Identify which cell holds the provided text, then report its [X, Y] central coordinate. 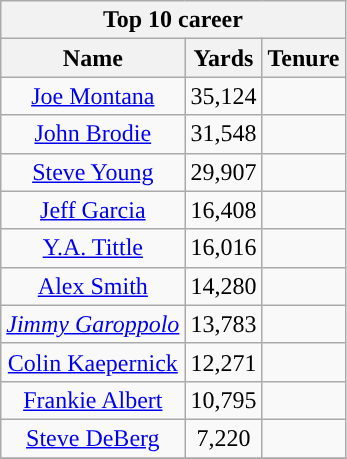
14,280 [224, 286]
31,548 [224, 134]
35,124 [224, 96]
Frankie Albert [93, 400]
29,907 [224, 172]
Alex Smith [93, 286]
Steve DeBerg [93, 438]
John Brodie [93, 134]
Colin Kaepernick [93, 362]
7,220 [224, 438]
Jeff Garcia [93, 210]
Tenure [304, 58]
12,271 [224, 362]
Joe Montana [93, 96]
10,795 [224, 400]
Top 10 career [173, 20]
16,016 [224, 248]
Jimmy Garoppolo [93, 324]
Y.A. Tittle [93, 248]
13,783 [224, 324]
Name [93, 58]
Steve Young [93, 172]
16,408 [224, 210]
Yards [224, 58]
